Scan for the cell matching the given text and deliver its (x, y) coordinate at center. 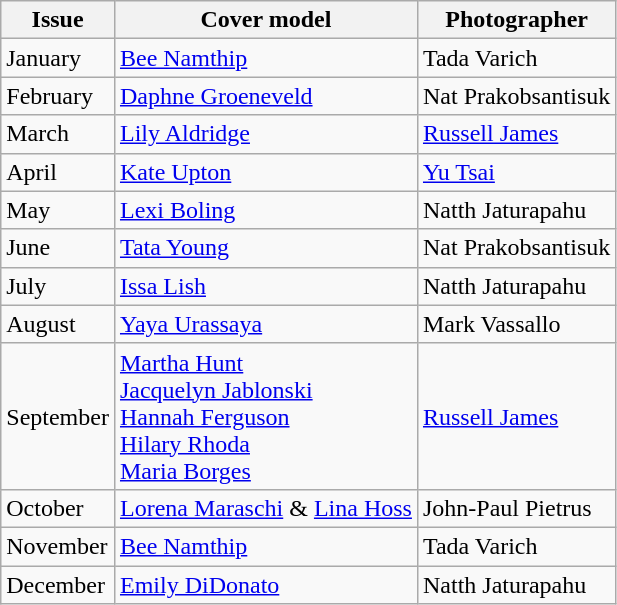
Lorena Maraschi & Lina Hoss (266, 508)
Issa Lish (266, 286)
Lily Aldridge (266, 134)
Daphne Groeneveld (266, 96)
June (58, 248)
February (58, 96)
Yaya Urassaya (266, 324)
March (58, 134)
July (58, 286)
May (58, 210)
Lexi Boling (266, 210)
Mark Vassallo (516, 324)
John-Paul Pietrus (516, 508)
Photographer (516, 20)
January (58, 58)
October (58, 508)
Kate Upton (266, 172)
August (58, 324)
Emily DiDonato (266, 585)
December (58, 585)
Martha HuntJacquelyn JablonskiHannah FergusonHilary RhodaMaria Borges (266, 416)
Tata Young (266, 248)
November (58, 546)
Issue (58, 20)
April (58, 172)
Cover model (266, 20)
Yu Tsai (516, 172)
September (58, 416)
